Capture the cell that displays the provided text and extract its (X, Y) central coordinate. 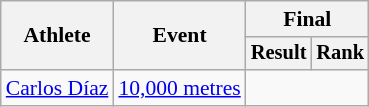
Event (179, 36)
Final (308, 19)
Athlete (58, 36)
10,000 metres (179, 88)
Result (279, 54)
Carlos Díaz (58, 88)
Rank (340, 54)
